Find where the given text appears and provide that cell's center as [x, y] coordinate. 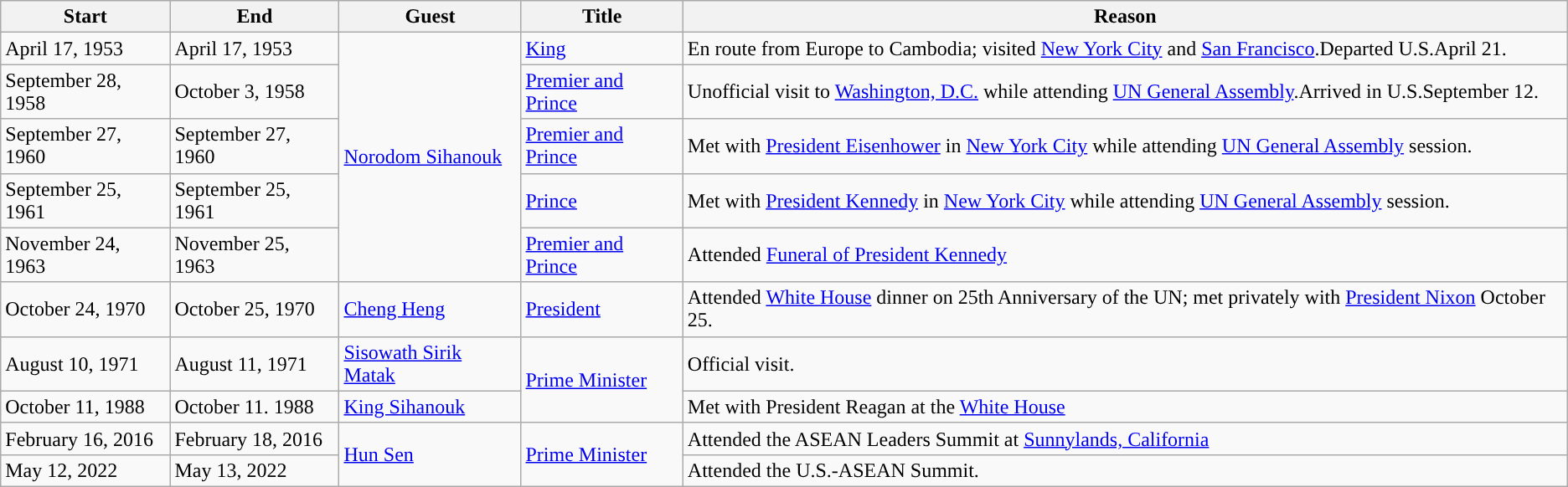
February 16, 2016 [85, 438]
Cheng Heng [431, 310]
November 24, 1963 [85, 254]
November 25, 1963 [255, 254]
Attended the U.S.-ASEAN Summit. [1125, 470]
February 18, 2016 [255, 438]
Norodom Sihanouk [431, 157]
King Sihanouk [431, 407]
King [601, 49]
Title [601, 17]
September 28, 1958 [85, 92]
President [601, 310]
Attended the ASEAN Leaders Summit at Sunnylands, California [1125, 438]
Hun Sen [431, 454]
October 3, 1958 [255, 92]
October 11. 1988 [255, 407]
Guest [431, 17]
End [255, 17]
Official visit. [1125, 363]
Met with President Kennedy in New York City while attending UN General Assembly session. [1125, 201]
August 11, 1971 [255, 363]
Prince [601, 201]
Start [85, 17]
October 25, 1970 [255, 310]
August 10, 1971 [85, 363]
October 24, 1970 [85, 310]
May 12, 2022 [85, 470]
Attended White House dinner on 25th Anniversary of the UN; met privately with President Nixon October 25. [1125, 310]
Attended Funeral of President Kennedy [1125, 254]
Sisowath Sirik Matak [431, 363]
Met with President Eisenhower in New York City while attending UN General Assembly session. [1125, 146]
En route from Europe to Cambodia; visited New York City and San Francisco.Departed U.S.April 21. [1125, 49]
October 11, 1988 [85, 407]
May 13, 2022 [255, 470]
Unofficial visit to Washington, D.C. while attending UN General Assembly.Arrived in U.S.September 12. [1125, 92]
Met with President Reagan at the White House [1125, 407]
Reason [1125, 17]
